Find where the given text appears and provide that cell's center as [X, Y] coordinate. 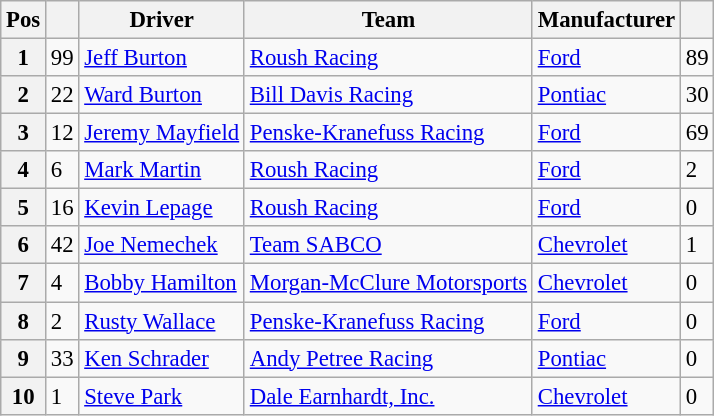
Manufacturer [606, 20]
33 [62, 358]
42 [62, 245]
Dale Earnhardt, Inc. [388, 396]
Steve Park [162, 396]
9 [24, 358]
5 [24, 208]
16 [62, 208]
10 [24, 396]
69 [698, 133]
3 [24, 133]
Kevin Lepage [162, 208]
Mark Martin [162, 170]
Jeremy Mayfield [162, 133]
Driver [162, 20]
89 [698, 58]
7 [24, 283]
Andy Petree Racing [388, 358]
Bobby Hamilton [162, 283]
12 [62, 133]
30 [698, 95]
Rusty Wallace [162, 321]
Ward Burton [162, 95]
Team SABCO [388, 245]
Morgan-McClure Motorsports [388, 283]
Team [388, 20]
99 [62, 58]
Bill Davis Racing [388, 95]
8 [24, 321]
22 [62, 95]
Pos [24, 20]
Ken Schrader [162, 358]
Jeff Burton [162, 58]
Joe Nemechek [162, 245]
